Output the [x, y] coordinate of the center of the cell containing the given text.  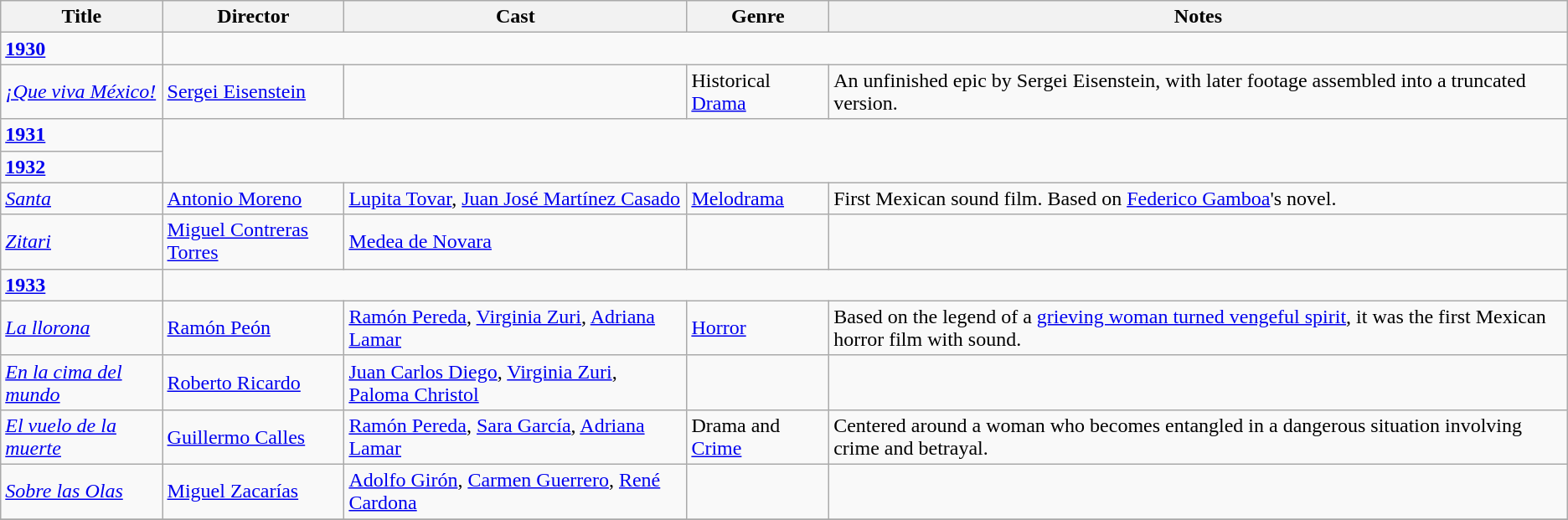
An unfinished epic by Sergei Eisenstein, with later footage assembled into a truncated version. [1199, 92]
¡Que viva México! [82, 92]
1932 [82, 167]
Ramón Pereda, Sara García, Adriana Lamar [516, 437]
Juan Carlos Diego, Virginia Zuri, Paloma Christol [516, 382]
La llorona [82, 328]
Santa [82, 198]
Based on the legend of a grieving woman turned vengeful spirit, it was the first Mexican horror film with sound. [1199, 328]
Ramón Pereda, Virginia Zuri, Adriana Lamar [516, 328]
Lupita Tovar, Juan José Martínez Casado [516, 198]
El vuelo de la muerte [82, 437]
First Mexican sound film. Based on Federico Gamboa's novel. [1199, 198]
Adolfo Girón, Carmen Guerrero, René Cardona [516, 491]
Historical Drama [758, 92]
1931 [82, 135]
Horror [758, 328]
Notes [1199, 17]
Ramón Peón [253, 328]
Sobre las Olas [82, 491]
Zitari [82, 241]
Sergei Eisenstein [253, 92]
Centered around a woman who becomes entangled in a dangerous situation involving crime and betrayal. [1199, 437]
Miguel Zacarías [253, 491]
Title [82, 17]
1930 [82, 49]
Guillermo Calles [253, 437]
Melodrama [758, 198]
1933 [82, 285]
Drama and Crime [758, 437]
Director [253, 17]
Cast [516, 17]
Medea de Novara [516, 241]
Miguel Contreras Torres [253, 241]
Antonio Moreno [253, 198]
Roberto Ricardo [253, 382]
Genre [758, 17]
En la cima del mundo [82, 382]
